Locate the cell with the specified text and output its [X, Y] center coordinate. 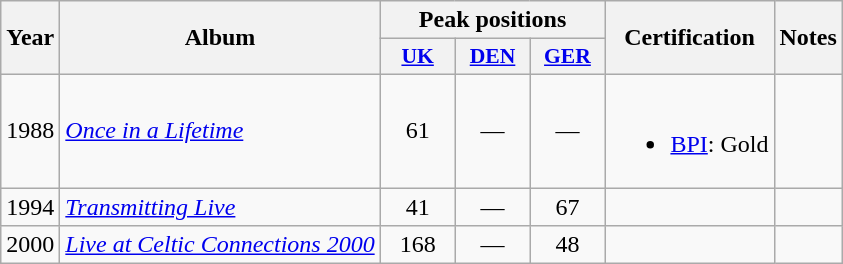
Once in a Lifetime [220, 130]
1994 [30, 207]
GER [568, 57]
48 [568, 245]
Certification [690, 38]
2000 [30, 245]
41 [418, 207]
UK [418, 57]
67 [568, 207]
Transmitting Live [220, 207]
1988 [30, 130]
Live at Celtic Connections 2000 [220, 245]
61 [418, 130]
Notes [808, 38]
Year [30, 38]
DEN [492, 57]
Album [220, 38]
Peak positions [492, 20]
168 [418, 245]
BPI: Gold [690, 130]
